Locate the cell with the specified text and output its (X, Y) center coordinate. 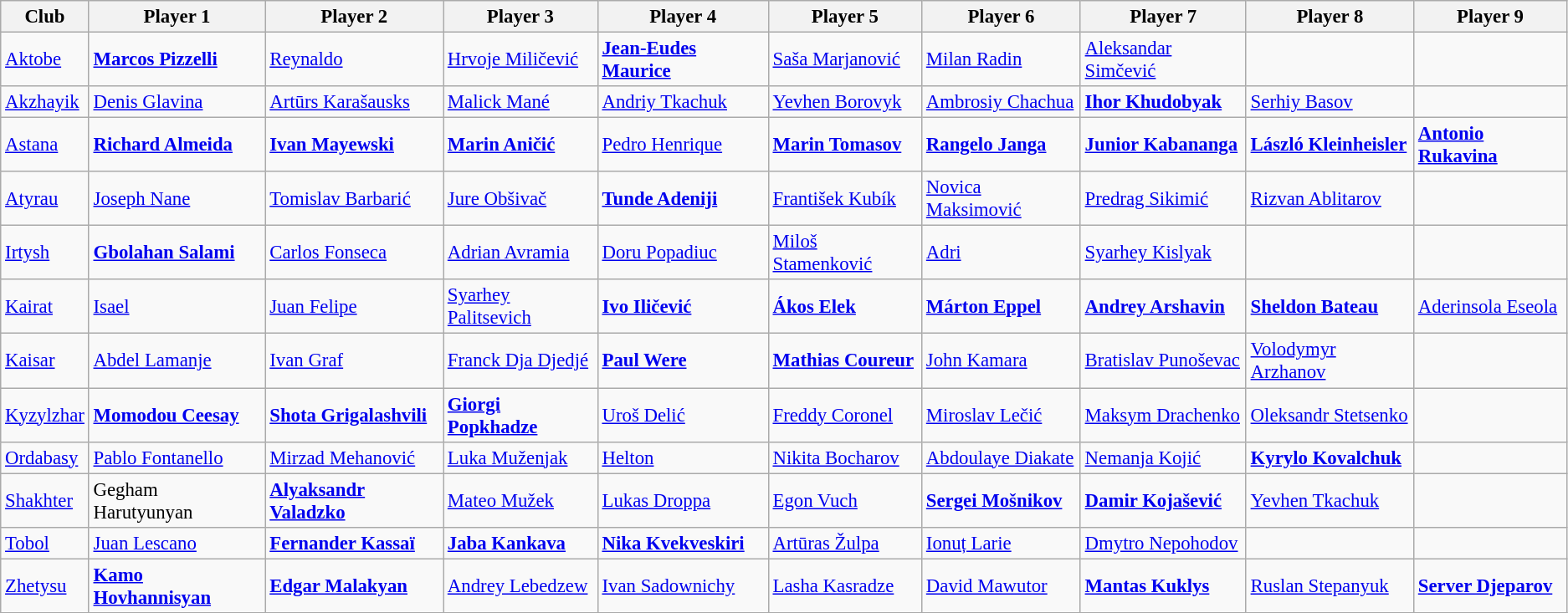
Dmytro Nepohodov (1163, 543)
Milan Radin (1002, 60)
Jure Obšivač (520, 199)
Player 3 (520, 17)
Miloš Stamenković (845, 253)
Junior Kabananga (1163, 146)
Tobol (45, 543)
Player 9 (1489, 17)
Doru Popadiuc (683, 253)
Lukas Droppa (683, 500)
Paul Were (683, 361)
Fernander Kassaï (355, 543)
Maksym Drachenko (1163, 415)
Ambrosiy Chachua (1002, 102)
Márton Eppel (1002, 306)
Sheldon Bateau (1330, 306)
Player 6 (1002, 17)
Mateo Mužek (520, 500)
Volodymyr Arzhanov (1330, 361)
Richard Almeida (177, 146)
Artūras Žulpa (845, 543)
Aderinsola Eseola (1489, 306)
Adri (1002, 253)
Aktobe (45, 60)
Nemanja Kojić (1163, 457)
Serhiy Basov (1330, 102)
Hrvoje Miličević (520, 60)
Club (45, 17)
Damir Kojašević (1163, 500)
Franck Dja Djedjé (520, 361)
Mantas Kuklys (1163, 585)
Irtysh (45, 253)
Nika Kvekveskiri (683, 543)
Ihor Khudobyak (1163, 102)
Player 8 (1330, 17)
Server Djeparov (1489, 585)
František Kubík (845, 199)
Joseph Nane (177, 199)
Freddy Coronel (845, 415)
Shakhter (45, 500)
Yevhen Tkachuk (1330, 500)
Kyzylzhar (45, 415)
Denis Glavina (177, 102)
Juan Lescano (177, 543)
Pedro Henrique (683, 146)
Novica Maksimović (1002, 199)
Gegham Harutyunyan (177, 500)
Syarhey Palitsevich (520, 306)
Mathias Coureur (845, 361)
Yevhen Borovyk (845, 102)
Alyaksandr Valadzko (355, 500)
Carlos Fonseca (355, 253)
Ruslan Stepanyuk (1330, 585)
Egon Vuch (845, 500)
Reynaldo (355, 60)
Abdoulaye Diakate (1002, 457)
John Kamara (1002, 361)
Player 7 (1163, 17)
Marin Tomasov (845, 146)
Momodou Ceesay (177, 415)
Giorgi Popkhadze (520, 415)
Rizvan Ablitarov (1330, 199)
Zhetysu (45, 585)
Ivo Iličević (683, 306)
Player 1 (177, 17)
Syarhey Kislyak (1163, 253)
Tomislav Barbarić (355, 199)
Helton (683, 457)
Saša Marjanović (845, 60)
Kyrylo Kovalchuk (1330, 457)
Player 5 (845, 17)
Adrian Avramia (520, 253)
Ionuț Larie (1002, 543)
Antonio Rukavina (1489, 146)
Pablo Fontanello (177, 457)
Andriy Tkachuk (683, 102)
Isael (177, 306)
Marcos Pizzelli (177, 60)
David Mawutor (1002, 585)
Jean-Eudes Maurice (683, 60)
Abdel Lamanje (177, 361)
Kamo Hovhannisyan (177, 585)
Kairat (45, 306)
Akzhayik (45, 102)
Oleksandr Stetsenko (1330, 415)
Artūrs Karašausks (355, 102)
Ivan Mayewski (355, 146)
Player 2 (355, 17)
Miroslav Lečić (1002, 415)
Marin Aničić (520, 146)
Andrey Arshavin (1163, 306)
Ivan Graf (355, 361)
Kaisar (45, 361)
Luka Muženjak (520, 457)
Ivan Sadownichy (683, 585)
Ákos Elek (845, 306)
Lasha Kasradze (845, 585)
Uroš Delić (683, 415)
Mirzad Mehanović (355, 457)
Ordabasy (45, 457)
Bratislav Punoševac (1163, 361)
Shota Grigalashvili (355, 415)
Tunde Adeniji (683, 199)
Jaba Kankava (520, 543)
Andrey Lebedzew (520, 585)
Juan Felipe (355, 306)
Rangelo Janga (1002, 146)
Aleksandar Simčević (1163, 60)
Edgar Malakyan (355, 585)
Player 4 (683, 17)
Gbolahan Salami (177, 253)
Sergei Mošnikov (1002, 500)
Nikita Bocharov (845, 457)
Astana (45, 146)
Atyrau (45, 199)
Malick Mané (520, 102)
Predrag Sikimić (1163, 199)
László Kleinheisler (1330, 146)
